Find where the given text appears and provide that cell's center as (x, y) coordinate. 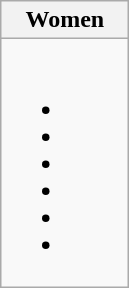
Women (65, 20)
